Output the [x, y] coordinate of the center of the cell containing the given text.  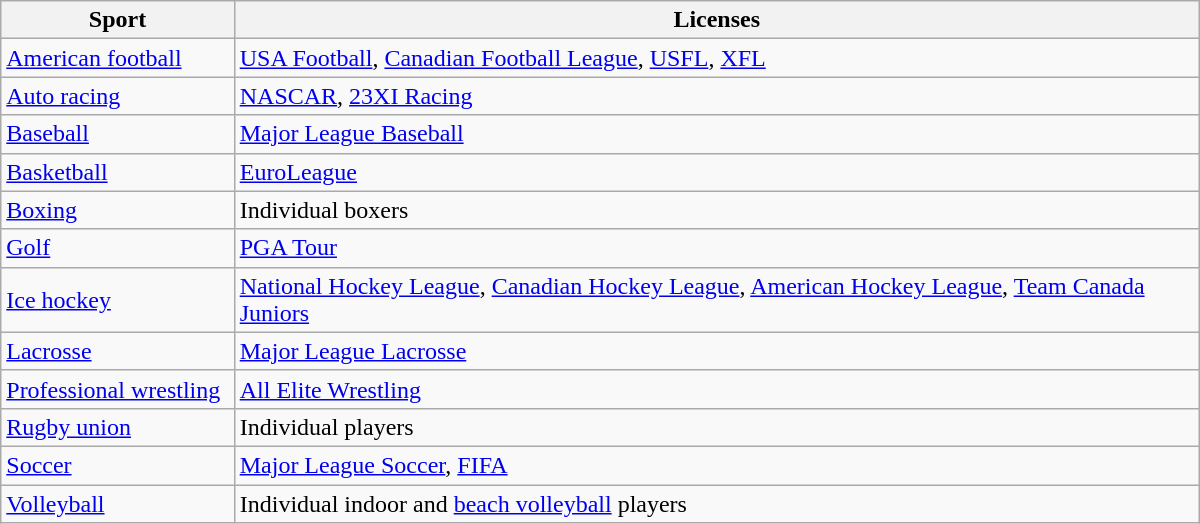
Boxing [118, 210]
Baseball [118, 134]
Major League Baseball [716, 134]
NASCAR, 23XI Racing [716, 96]
Volleyball [118, 503]
Sport [118, 20]
USA Football, Canadian Football League, USFL, XFL [716, 58]
Golf [118, 248]
Major League Soccer, FIFA [716, 465]
Soccer [118, 465]
American football [118, 58]
Individual indoor and beach volleyball players [716, 503]
Licenses [716, 20]
Lacrosse [118, 351]
Individual boxers [716, 210]
National Hockey League, Canadian Hockey League, American Hockey League, Team Canada Juniors [716, 300]
Auto racing [118, 96]
Basketball [118, 172]
Individual players [716, 427]
Major League Lacrosse [716, 351]
Professional wrestling [118, 389]
EuroLeague [716, 172]
Rugby union [118, 427]
Ice hockey [118, 300]
PGA Tour [716, 248]
All Elite Wrestling [716, 389]
